Output the (X, Y) coordinate of the center of the cell containing the given text.  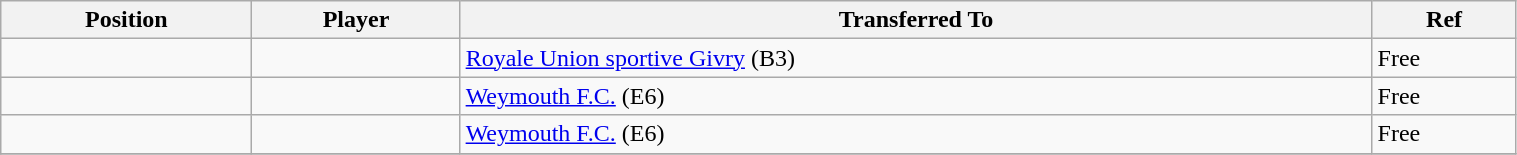
Ref (1444, 20)
Royale Union sportive Givry (B3) (916, 58)
Position (126, 20)
Transferred To (916, 20)
Player (356, 20)
